Locate the cell with the specified text and output its [x, y] center coordinate. 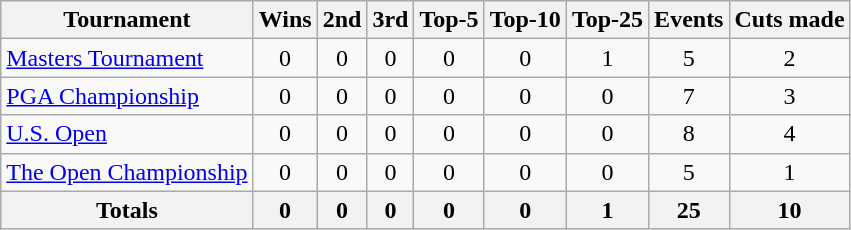
Top-10 [525, 20]
Cuts made [790, 20]
4 [790, 134]
10 [790, 210]
U.S. Open [127, 134]
8 [689, 134]
7 [689, 96]
Wins [285, 20]
2nd [342, 20]
PGA Championship [127, 96]
Tournament [127, 20]
The Open Championship [127, 172]
Events [689, 20]
3rd [390, 20]
Top-25 [607, 20]
Masters Tournament [127, 58]
2 [790, 58]
Top-5 [449, 20]
3 [790, 96]
25 [689, 210]
Totals [127, 210]
